Extract the [x, y] coordinate from the center of the cell holding the provided text.  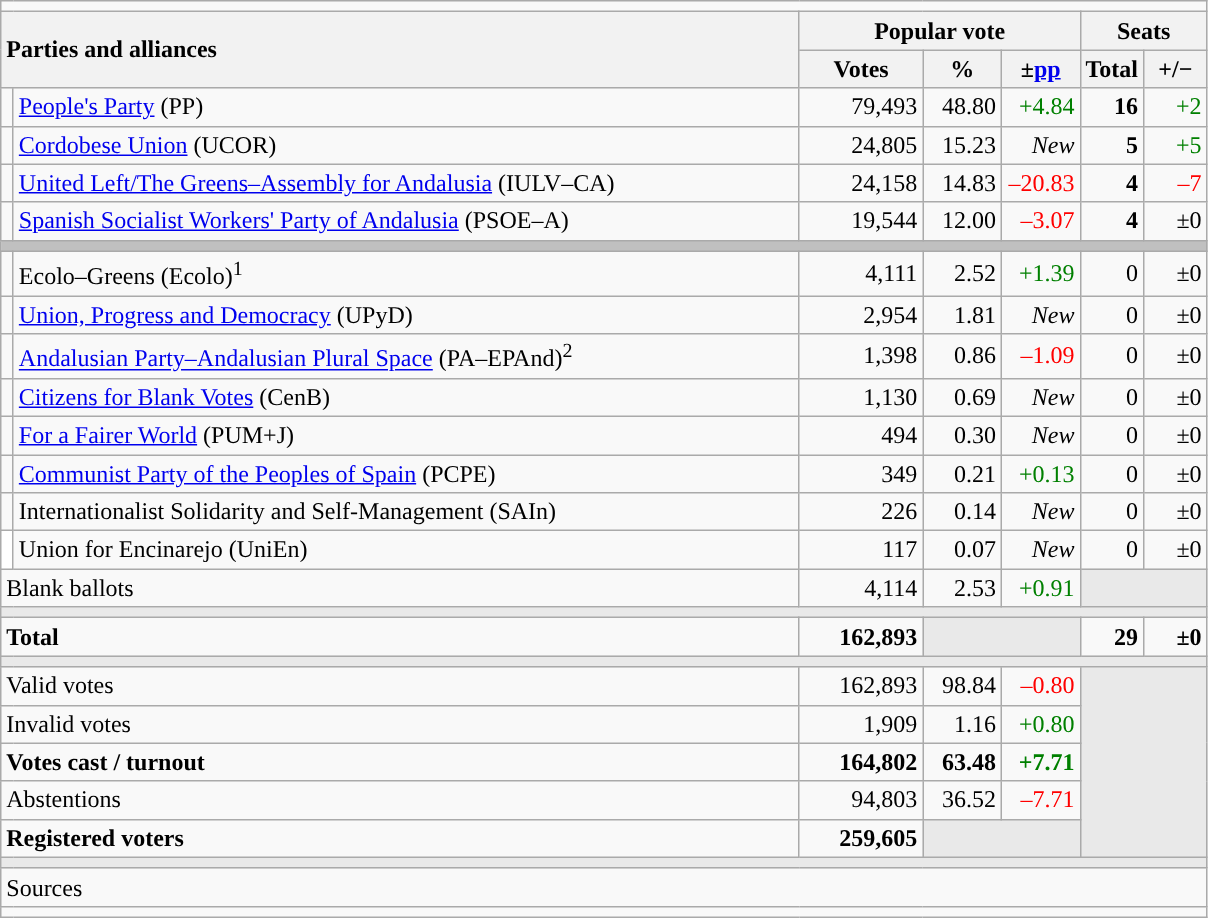
349 [861, 474]
4,111 [861, 274]
+7.71 [1040, 762]
+0.13 [1040, 474]
+0.91 [1040, 588]
Votes [861, 69]
259,605 [861, 838]
0.30 [962, 435]
1.16 [962, 724]
% [962, 69]
5 [1112, 145]
164,802 [861, 762]
98.84 [962, 686]
2.53 [962, 588]
0.69 [962, 397]
48.80 [962, 107]
–20.83 [1040, 183]
1,398 [861, 356]
63.48 [962, 762]
0.86 [962, 356]
Abstentions [400, 800]
1,909 [861, 724]
Valid votes [400, 686]
For a Fairer World (PUM+J) [406, 435]
15.23 [962, 145]
–0.80 [1040, 686]
Union for Encinarejo (UniEn) [406, 550]
Ecolo–Greens (Ecolo)1 [406, 274]
Invalid votes [400, 724]
0.07 [962, 550]
Blank ballots [400, 588]
Spanish Socialist Workers' Party of Andalusia (PSOE–A) [406, 221]
1,130 [861, 397]
+0.80 [1040, 724]
1.81 [962, 315]
Votes cast / turnout [400, 762]
+2 [1176, 107]
United Left/The Greens–Assembly for Andalusia (IULV–CA) [406, 183]
494 [861, 435]
94,803 [861, 800]
People's Party (PP) [406, 107]
Communist Party of the Peoples of Spain (PCPE) [406, 474]
79,493 [861, 107]
24,805 [861, 145]
Popular vote [940, 31]
+1.39 [1040, 274]
117 [861, 550]
–3.07 [1040, 221]
226 [861, 512]
Andalusian Party–Andalusian Plural Space (PA–EPAnd)2 [406, 356]
Sources [604, 887]
14.83 [962, 183]
–7 [1176, 183]
Citizens for Blank Votes (CenB) [406, 397]
4,114 [861, 588]
Registered voters [400, 838]
0.21 [962, 474]
19,544 [861, 221]
–7.71 [1040, 800]
29 [1112, 637]
Parties and alliances [400, 50]
2,954 [861, 315]
Cordobese Union (UCOR) [406, 145]
+4.84 [1040, 107]
36.52 [962, 800]
16 [1112, 107]
±pp [1040, 69]
24,158 [861, 183]
2.52 [962, 274]
0.14 [962, 512]
+/− [1176, 69]
+5 [1176, 145]
Seats [1144, 31]
Internationalist Solidarity and Self-Management (SAIn) [406, 512]
12.00 [962, 221]
Union, Progress and Democracy (UPyD) [406, 315]
–1.09 [1040, 356]
